Provide the (X, Y) coordinate of the cell's center where the given text is located.  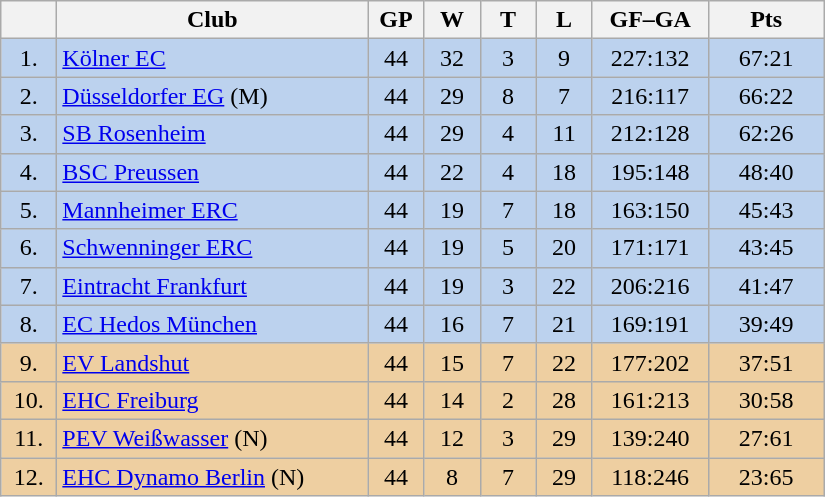
T (508, 20)
8. (29, 324)
Schwenninger ERC (212, 248)
62:26 (766, 134)
66:22 (766, 96)
9 (564, 58)
Mannheimer ERC (212, 210)
Kölner EC (212, 58)
169:191 (650, 324)
21 (564, 324)
177:202 (650, 362)
11. (29, 438)
212:128 (650, 134)
EC Hedos München (212, 324)
12 (452, 438)
9. (29, 362)
163:150 (650, 210)
195:148 (650, 172)
39:49 (766, 324)
16 (452, 324)
5. (29, 210)
2. (29, 96)
2 (508, 400)
27:61 (766, 438)
Club (212, 20)
BSC Preussen (212, 172)
30:58 (766, 400)
10. (29, 400)
Düsseldorfer EG (M) (212, 96)
EHC Freiburg (212, 400)
20 (564, 248)
Pts (766, 20)
3. (29, 134)
12. (29, 477)
206:216 (650, 286)
6. (29, 248)
GF–GA (650, 20)
23:65 (766, 477)
32 (452, 58)
48:40 (766, 172)
GP (396, 20)
227:132 (650, 58)
216:117 (650, 96)
PEV Weißwasser (N) (212, 438)
45:43 (766, 210)
28 (564, 400)
4. (29, 172)
139:240 (650, 438)
1. (29, 58)
EV Landshut (212, 362)
171:171 (650, 248)
41:47 (766, 286)
14 (452, 400)
118:246 (650, 477)
15 (452, 362)
7. (29, 286)
5 (508, 248)
161:213 (650, 400)
L (564, 20)
37:51 (766, 362)
11 (564, 134)
SB Rosenheim (212, 134)
W (452, 20)
43:45 (766, 248)
Eintracht Frankfurt (212, 286)
67:21 (766, 58)
EHC Dynamo Berlin (N) (212, 477)
